Scan for the cell matching the given text and deliver its [x, y] coordinate at center. 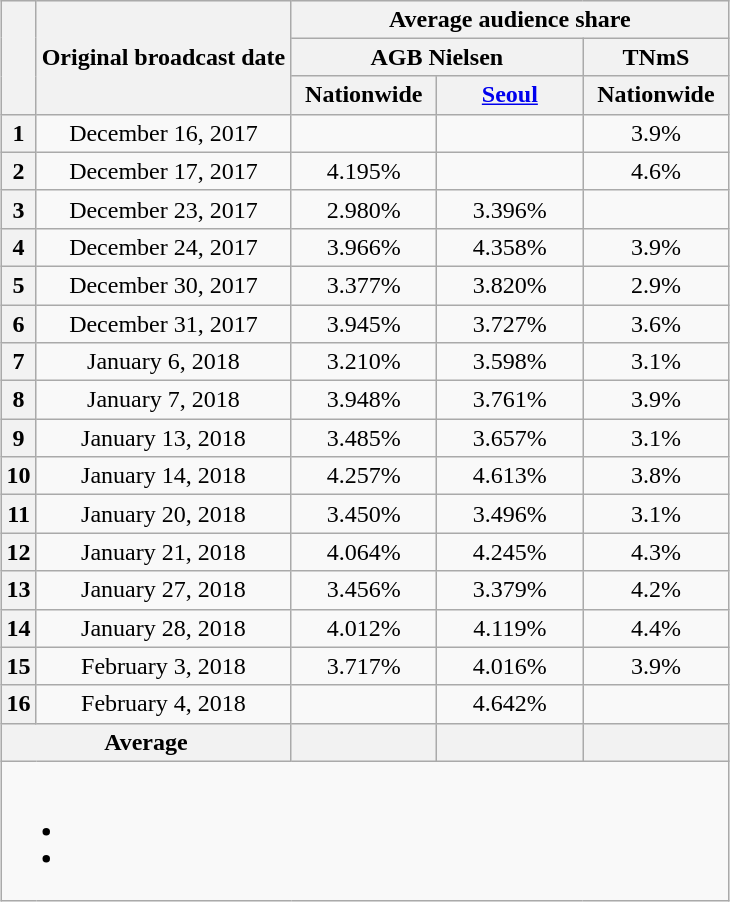
4.245% [510, 552]
3.485% [364, 438]
3.966% [364, 247]
3.456% [364, 590]
6 [18, 323]
January 7, 2018 [164, 400]
4.4% [656, 628]
4.195% [364, 171]
4 [18, 247]
3.496% [510, 514]
2.980% [364, 209]
3.657% [510, 438]
10 [18, 476]
4.016% [510, 666]
16 [18, 704]
4.613% [510, 476]
3.8% [656, 476]
February 4, 2018 [164, 704]
3.396% [510, 209]
5 [18, 285]
4.358% [510, 247]
January 14, 2018 [164, 476]
January 20, 2018 [164, 514]
Average [146, 742]
8 [18, 400]
3.450% [364, 514]
3.6% [656, 323]
3.598% [510, 362]
11 [18, 514]
15 [18, 666]
Original broadcast date [164, 57]
AGB Nielsen [437, 57]
December 24, 2017 [164, 247]
4.2% [656, 590]
December 16, 2017 [164, 133]
9 [18, 438]
7 [18, 362]
2.9% [656, 285]
4.257% [364, 476]
4.012% [364, 628]
2 [18, 171]
January 27, 2018 [164, 590]
3.727% [510, 323]
3.379% [510, 590]
3.945% [364, 323]
December 31, 2017 [164, 323]
December 17, 2017 [164, 171]
4.6% [656, 171]
3.210% [364, 362]
14 [18, 628]
Seoul [510, 95]
3.377% [364, 285]
February 3, 2018 [164, 666]
4.642% [510, 704]
3.948% [364, 400]
3.761% [510, 400]
3.820% [510, 285]
4.3% [656, 552]
January 21, 2018 [164, 552]
December 30, 2017 [164, 285]
13 [18, 590]
January 6, 2018 [164, 362]
TNmS [656, 57]
3.717% [364, 666]
4.064% [364, 552]
Average audience share [510, 19]
December 23, 2017 [164, 209]
January 28, 2018 [164, 628]
4.119% [510, 628]
3 [18, 209]
January 13, 2018 [164, 438]
12 [18, 552]
1 [18, 133]
